Locate the cell with the specified text and output its [X, Y] center coordinate. 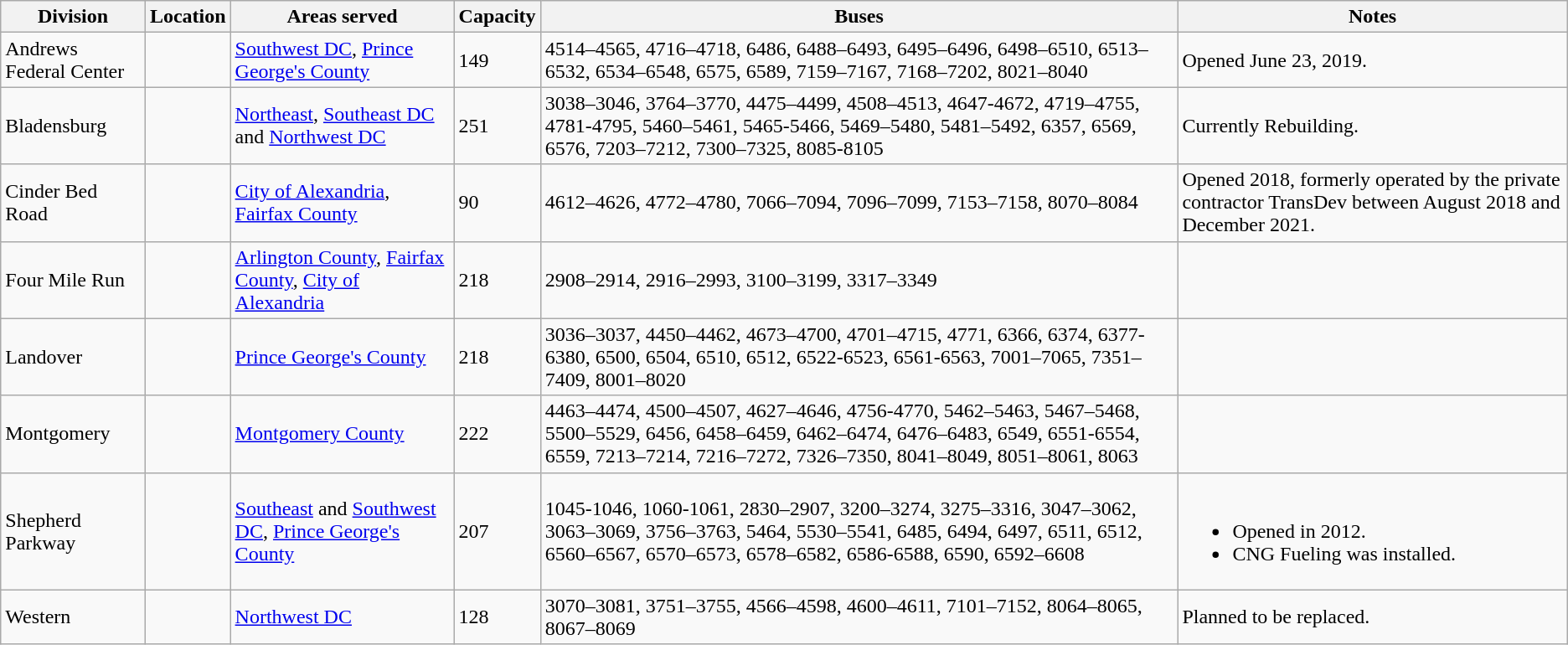
City of Alexandria, Fairfax County [342, 203]
149 [498, 60]
Buses [859, 17]
Opened June 23, 2019. [1372, 60]
2908–2914, 2916–2993, 3100–3199, 3317–3349 [859, 280]
Division [74, 17]
Cinder Bed Road [74, 203]
Prince George's County [342, 357]
207 [498, 531]
Shepherd Parkway [74, 531]
222 [498, 434]
Western [74, 617]
Opened in 2012.CNG Fueling was installed. [1372, 531]
3070–3081, 3751–3755, 4566–4598, 4600–4611, 7101–7152, 8064–8065, 8067–8069 [859, 617]
Southwest DC, Prince George's County [342, 60]
4514–4565, 4716–4718, 6486, 6488–6493, 6495–6496, 6498–6510, 6513–6532, 6534–6548, 6575, 6589, 7159–7167, 7168–7202, 8021–8040 [859, 60]
251 [498, 126]
Andrews Federal Center [74, 60]
Bladensburg [74, 126]
Arlington County, Fairfax County, City of Alexandria [342, 280]
Location [188, 17]
90 [498, 203]
Planned to be replaced. [1372, 617]
128 [498, 617]
4612–4626, 4772–4780, 7066–7094, 7096–7099, 7153–7158, 8070–8084 [859, 203]
Landover [74, 357]
Four Mile Run [74, 280]
Northwest DC [342, 617]
Areas served [342, 17]
Opened 2018, formerly operated by the private contractor TransDev between August 2018 and December 2021. [1372, 203]
Southeast and Southwest DC, Prince George's County [342, 531]
Montgomery [74, 434]
Montgomery County [342, 434]
Notes [1372, 17]
Capacity [498, 17]
Northeast, Southeast DC and Northwest DC [342, 126]
Currently Rebuilding. [1372, 126]
